Identify which cell holds the provided text, then report its [x, y] central coordinate. 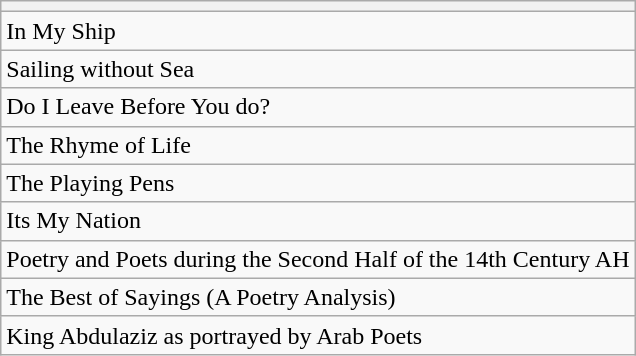
In My Ship [318, 31]
Its My Nation [318, 221]
The Rhyme of Life [318, 145]
The Playing Pens [318, 183]
Sailing without Sea [318, 69]
The Best of Sayings (A Poetry Analysis) [318, 297]
Poetry and Poets during the Second Half of the 14th Century AH [318, 259]
King Abdulaziz as portrayed by Arab Poets [318, 335]
Do I Leave Before You do? [318, 107]
